For the text-containing cell, return its midpoint in [x, y] coordinate format. 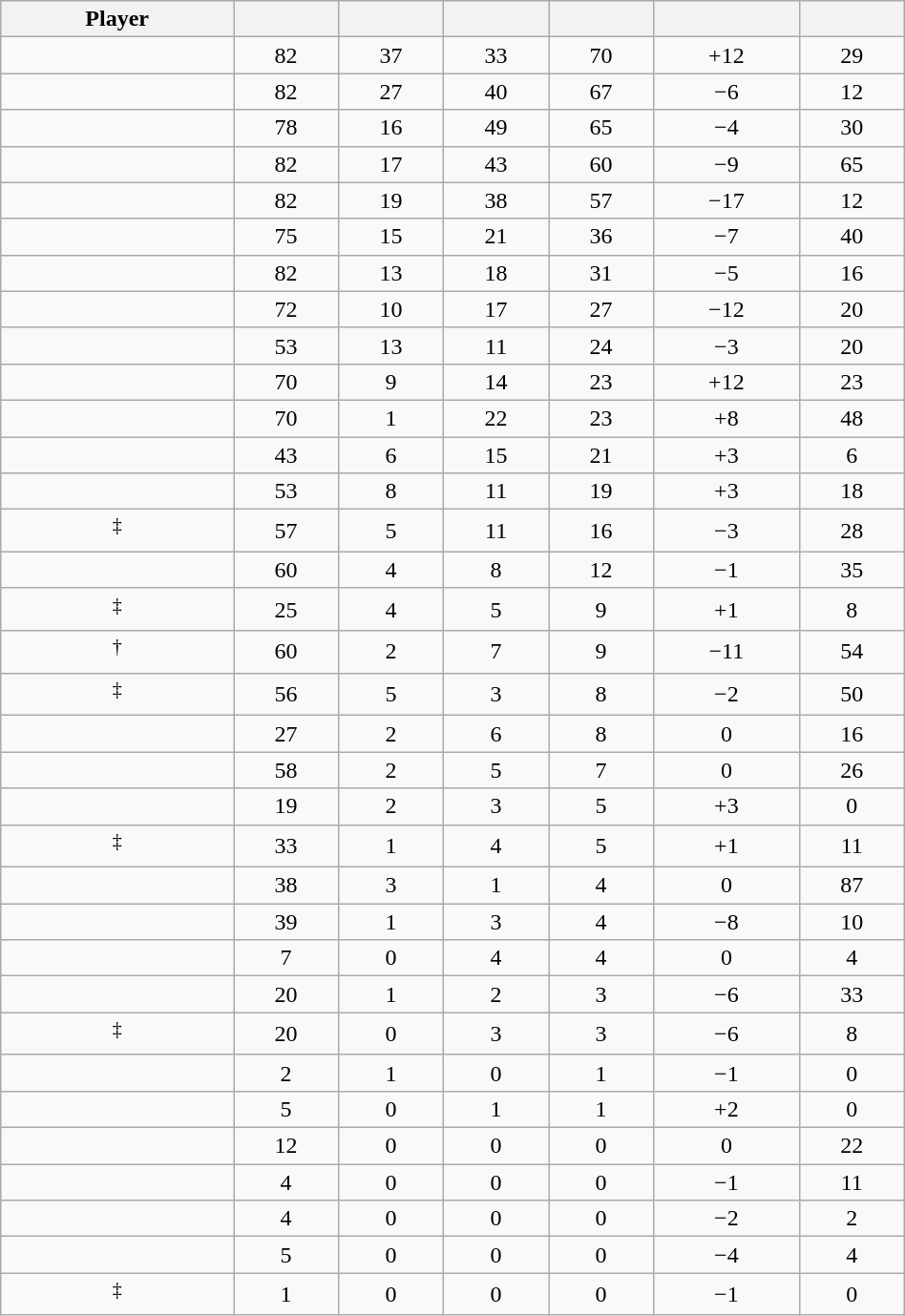
26 [852, 770]
48 [852, 418]
29 [852, 55]
28 [852, 531]
−8 [727, 922]
78 [286, 128]
35 [852, 570]
56 [286, 695]
−12 [727, 309]
58 [286, 770]
72 [286, 309]
+8 [727, 418]
50 [852, 695]
36 [601, 237]
−5 [727, 273]
31 [601, 273]
30 [852, 128]
−7 [727, 237]
Player [117, 19]
87 [852, 886]
75 [286, 237]
−11 [727, 653]
67 [601, 92]
−17 [727, 200]
25 [286, 609]
24 [601, 345]
+2 [727, 1110]
54 [852, 653]
39 [286, 922]
† [117, 653]
14 [496, 382]
−9 [727, 164]
37 [391, 55]
49 [496, 128]
